Scan for the cell matching the given text and deliver its (x, y) coordinate at center. 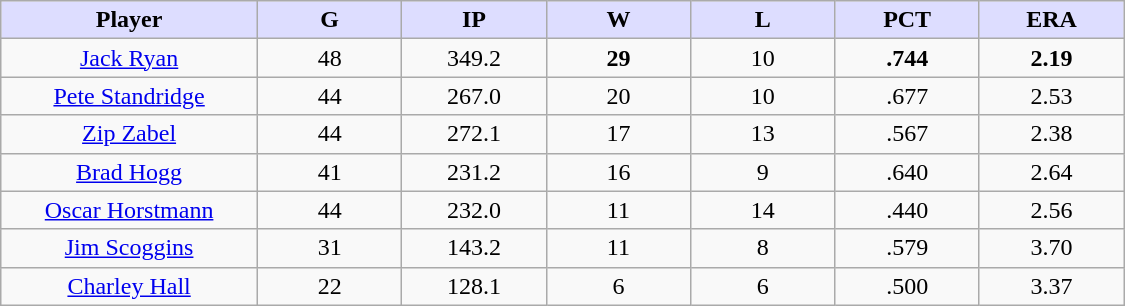
31 (329, 248)
128.1 (474, 286)
3.37 (1052, 286)
Jack Ryan (130, 58)
41 (329, 172)
L (763, 20)
.440 (907, 210)
.744 (907, 58)
3.70 (1052, 248)
2.56 (1052, 210)
.500 (907, 286)
20 (618, 96)
48 (329, 58)
Player (130, 20)
W (618, 20)
9 (763, 172)
2.64 (1052, 172)
Brad Hogg (130, 172)
272.1 (474, 134)
2.19 (1052, 58)
IP (474, 20)
349.2 (474, 58)
G (329, 20)
Zip Zabel (130, 134)
143.2 (474, 248)
14 (763, 210)
.640 (907, 172)
22 (329, 286)
231.2 (474, 172)
ERA (1052, 20)
17 (618, 134)
16 (618, 172)
29 (618, 58)
232.0 (474, 210)
.677 (907, 96)
PCT (907, 20)
2.38 (1052, 134)
.567 (907, 134)
267.0 (474, 96)
Jim Scoggins (130, 248)
.579 (907, 248)
2.53 (1052, 96)
Oscar Horstmann (130, 210)
Charley Hall (130, 286)
8 (763, 248)
Pete Standridge (130, 96)
13 (763, 134)
